Identify which cell holds the provided text, then report its [X, Y] central coordinate. 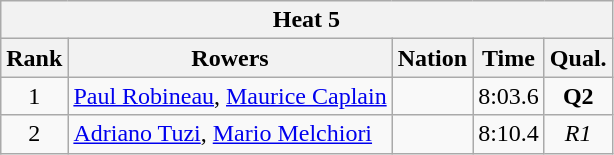
Rowers [230, 58]
2 [34, 134]
Q2 [578, 96]
Rank [34, 58]
Heat 5 [306, 20]
Paul Robineau, Maurice Caplain [230, 96]
Adriano Tuzi, Mario Melchiori [230, 134]
Qual. [578, 58]
Nation [432, 58]
R1 [578, 134]
Time [509, 58]
1 [34, 96]
8:03.6 [509, 96]
8:10.4 [509, 134]
